Locate the cell with the specified text and output its (x, y) center coordinate. 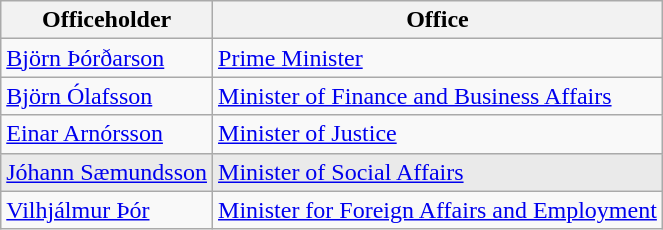
Officeholder (107, 20)
Minister for Foreign Affairs and Employment (438, 210)
Minister of Justice (438, 134)
Vilhjálmur Þór (107, 210)
Björn Þórðarson (107, 58)
Minister of Finance and Business Affairs (438, 96)
Minister of Social Affairs (438, 172)
Einar Arnórsson (107, 134)
Jóhann Sæmundsson (107, 172)
Prime Minister (438, 58)
Björn Ólafsson (107, 96)
Office (438, 20)
